Output the (x, y) coordinate of the center of the cell containing the given text.  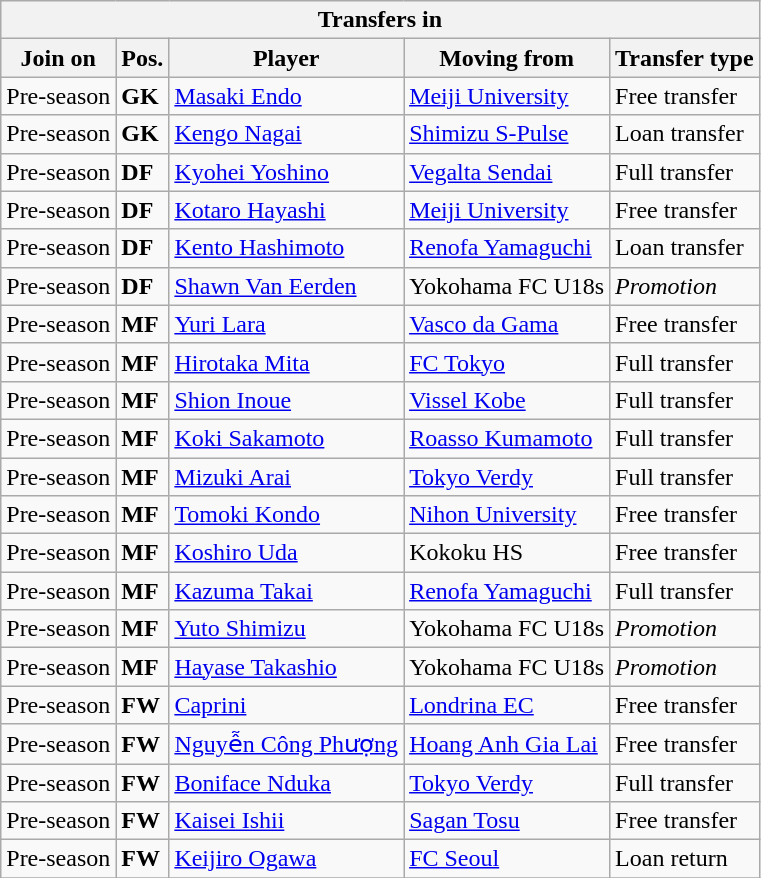
Sagan Tosu (507, 821)
Kyohei Yoshino (286, 172)
Shion Inoue (286, 400)
Moving from (507, 58)
FC Tokyo (507, 362)
Yuto Shimizu (286, 629)
Tomoki Kondo (286, 515)
Hoang Anh Gia Lai (507, 744)
Mizuki Arai (286, 477)
Koki Sakamoto (286, 438)
Boniface Nduka (286, 783)
Kazuma Takai (286, 591)
Shimizu S-Pulse (507, 134)
Roasso Kumamoto (507, 438)
Transfer type (684, 58)
Kaisei Ishii (286, 821)
Kotaro Hayashi (286, 210)
Join on (58, 58)
Pos. (142, 58)
Player (286, 58)
Vasco da Gama (507, 324)
Kento Hashimoto (286, 248)
Nguyễn Công Phượng (286, 744)
Masaki Endo (286, 96)
Londrina EC (507, 705)
Kokoku HS (507, 553)
Hirotaka Mita (286, 362)
FC Seoul (507, 859)
Nihon University (507, 515)
Caprini (286, 705)
Shawn Van Eerden (286, 286)
Transfers in (380, 20)
Koshiro Uda (286, 553)
Keijiro Ogawa (286, 859)
Vissel Kobe (507, 400)
Hayase Takashio (286, 667)
Vegalta Sendai (507, 172)
Yuri Lara (286, 324)
Kengo Nagai (286, 134)
Loan return (684, 859)
